Extract the (x, y) coordinate from the center of the cell holding the provided text.  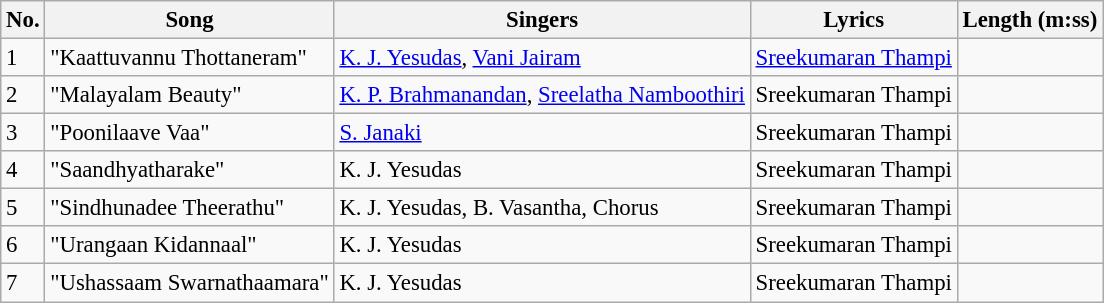
K. J. Yesudas, B. Vasantha, Chorus (542, 208)
"Kaattuvannu Thottaneram" (190, 58)
S. Janaki (542, 133)
"Malayalam Beauty" (190, 95)
Length (m:ss) (1030, 20)
4 (23, 170)
Song (190, 20)
1 (23, 58)
2 (23, 95)
"Sindhunadee Theerathu" (190, 208)
No. (23, 20)
5 (23, 208)
7 (23, 283)
K. J. Yesudas, Vani Jairam (542, 58)
"Ushassaam Swarnathaamara" (190, 283)
"Saandhyatharake" (190, 170)
6 (23, 245)
K. P. Brahmanandan, Sreelatha Namboothiri (542, 95)
"Poonilaave Vaa" (190, 133)
Lyrics (854, 20)
Singers (542, 20)
3 (23, 133)
"Urangaan Kidannaal" (190, 245)
